Pinpoint the cell where the given text exists, returning its (x, y) midpoint coordinate. 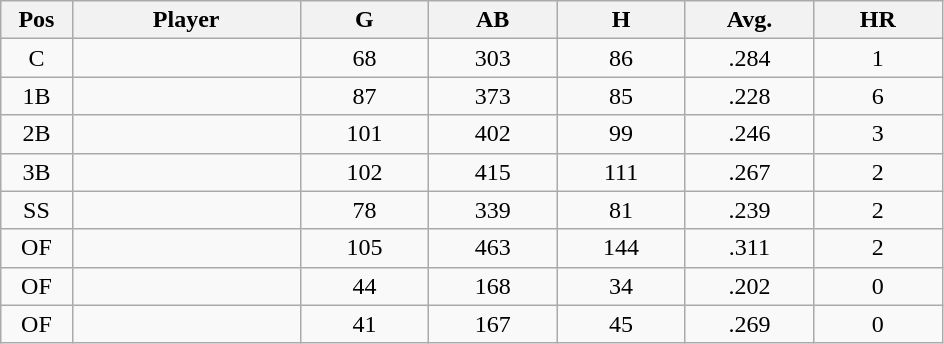
.267 (749, 172)
.239 (749, 210)
1B (36, 96)
2B (36, 134)
SS (36, 210)
.311 (749, 248)
167 (493, 324)
C (36, 58)
86 (621, 58)
.246 (749, 134)
.228 (749, 96)
G (364, 20)
144 (621, 248)
HR (878, 20)
3B (36, 172)
Avg. (749, 20)
Pos (36, 20)
303 (493, 58)
101 (364, 134)
168 (493, 286)
3 (878, 134)
.202 (749, 286)
99 (621, 134)
1 (878, 58)
Player (186, 20)
102 (364, 172)
81 (621, 210)
85 (621, 96)
105 (364, 248)
44 (364, 286)
.269 (749, 324)
68 (364, 58)
339 (493, 210)
AB (493, 20)
111 (621, 172)
34 (621, 286)
.284 (749, 58)
78 (364, 210)
H (621, 20)
41 (364, 324)
463 (493, 248)
415 (493, 172)
402 (493, 134)
6 (878, 96)
87 (364, 96)
45 (621, 324)
373 (493, 96)
